Pinpoint the cell where the given text exists, returning its [X, Y] midpoint coordinate. 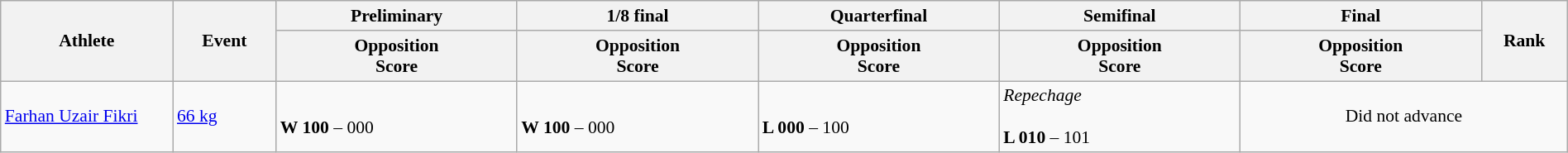
Final [1361, 16]
Did not advance [1404, 117]
Athlete [87, 41]
Semifinal [1120, 16]
1/8 final [637, 16]
L 000 – 100 [878, 117]
RepechageL 010 – 101 [1120, 117]
Event [225, 41]
Farhan Uzair Fikri [87, 117]
Quarterfinal [878, 16]
Preliminary [397, 16]
66 kg [225, 117]
Rank [1524, 41]
